Determine the [X, Y] coordinate at the center of the cell enclosing the given text.  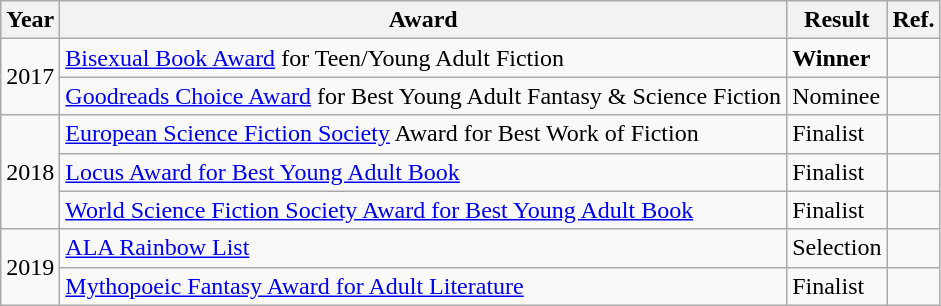
Bisexual Book Award for Teen/Young Adult Fiction [424, 58]
Award [424, 20]
2018 [30, 172]
Ref. [914, 20]
Nominee [837, 96]
World Science Fiction Society Award for Best Young Adult Book [424, 210]
Locus Award for Best Young Adult Book [424, 172]
Selection [837, 248]
Winner [837, 58]
2017 [30, 77]
ALA Rainbow List [424, 248]
Result [837, 20]
Mythopoeic Fantasy Award for Adult Literature [424, 286]
Goodreads Choice Award for Best Young Adult Fantasy & Science Fiction [424, 96]
European Science Fiction Society Award for Best Work of Fiction [424, 134]
2019 [30, 267]
Year [30, 20]
